Output the [x, y] coordinate of the center of the cell containing the given text.  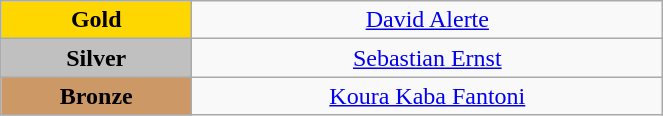
David Alerte [428, 20]
Sebastian Ernst [428, 58]
Silver [96, 58]
Koura Kaba Fantoni [428, 96]
Gold [96, 20]
Bronze [96, 96]
